Return the (x, y) coordinate for the center point of the cell that contains the specified text.  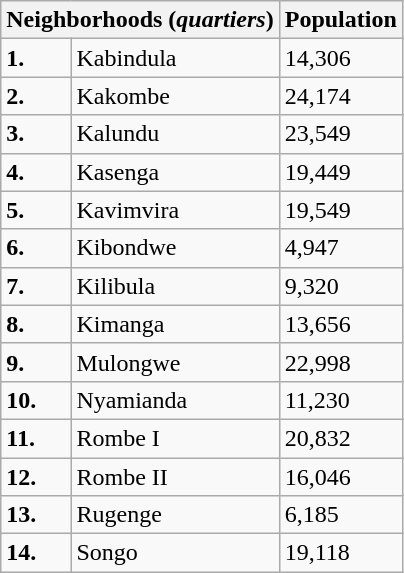
Kakombe (175, 96)
16,046 (340, 477)
4,947 (340, 248)
24,174 (340, 96)
13,656 (340, 324)
9. (36, 362)
Kimanga (175, 324)
Neighborhoods (quartiers) (140, 20)
19,549 (340, 210)
Mulongwe (175, 362)
Kasenga (175, 172)
10. (36, 400)
Population (340, 20)
Rombe II (175, 477)
Kabindula (175, 58)
14. (36, 553)
23,549 (340, 134)
Rombe I (175, 438)
7. (36, 286)
Rugenge (175, 515)
5. (36, 210)
Kalundu (175, 134)
14,306 (340, 58)
12. (36, 477)
Kilibula (175, 286)
19,118 (340, 553)
13. (36, 515)
1. (36, 58)
11. (36, 438)
2. (36, 96)
9,320 (340, 286)
6,185 (340, 515)
Songo (175, 553)
22,998 (340, 362)
20,832 (340, 438)
19,449 (340, 172)
6. (36, 248)
11,230 (340, 400)
8. (36, 324)
3. (36, 134)
Nyamianda (175, 400)
4. (36, 172)
Kavimvira (175, 210)
Kibondwe (175, 248)
